Identify which cell holds the provided text, then report its [X, Y] central coordinate. 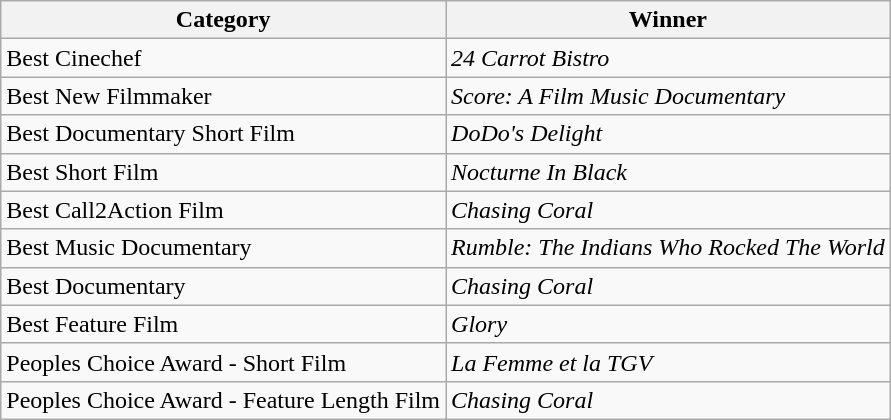
Rumble: The Indians Who Rocked The World [668, 248]
Best Cinechef [224, 58]
Best Music Documentary [224, 248]
Best Short Film [224, 172]
Winner [668, 20]
La Femme et la TGV [668, 362]
Best Documentary Short Film [224, 134]
Best Documentary [224, 286]
Peoples Choice Award - Feature Length Film [224, 400]
Nocturne In Black [668, 172]
Category [224, 20]
Best New Filmmaker [224, 96]
Peoples Choice Award - Short Film [224, 362]
Score: A Film Music Documentary [668, 96]
Glory [668, 324]
Best Feature Film [224, 324]
24 Carrot Bistro [668, 58]
DoDo's Delight [668, 134]
Best Call2Action Film [224, 210]
